Return the (X, Y) coordinate for the center point of the cell that contains the specified text.  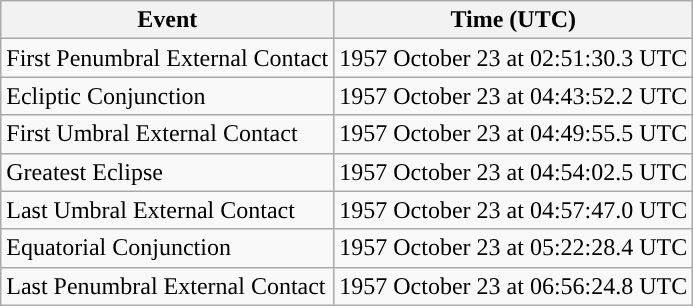
1957 October 23 at 05:22:28.4 UTC (514, 248)
1957 October 23 at 04:54:02.5 UTC (514, 172)
Last Penumbral External Contact (168, 286)
First Penumbral External Contact (168, 58)
1957 October 23 at 04:57:47.0 UTC (514, 210)
First Umbral External Contact (168, 134)
Equatorial Conjunction (168, 248)
Ecliptic Conjunction (168, 96)
Last Umbral External Contact (168, 210)
1957 October 23 at 02:51:30.3 UTC (514, 58)
Event (168, 20)
1957 October 23 at 04:43:52.2 UTC (514, 96)
1957 October 23 at 06:56:24.8 UTC (514, 286)
Time (UTC) (514, 20)
1957 October 23 at 04:49:55.5 UTC (514, 134)
Greatest Eclipse (168, 172)
